Scan for the cell matching the given text and deliver its [x, y] coordinate at center. 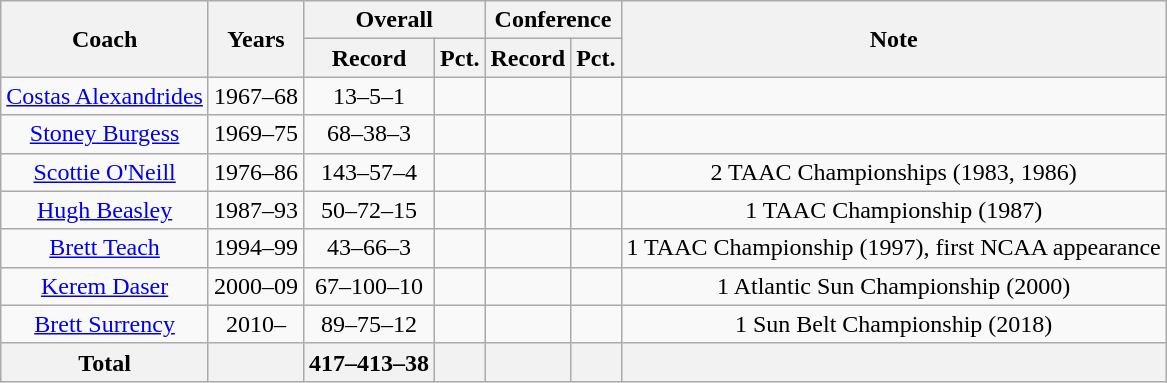
Stoney Burgess [105, 134]
Brett Surrency [105, 324]
Coach [105, 39]
Note [894, 39]
Costas Alexandrides [105, 96]
Kerem Daser [105, 286]
143–57–4 [370, 172]
2000–09 [256, 286]
Brett Teach [105, 248]
417–413–38 [370, 362]
67–100–10 [370, 286]
2 TAAC Championships (1983, 1986) [894, 172]
Total [105, 362]
1969–75 [256, 134]
1967–68 [256, 96]
1 Sun Belt Championship (2018) [894, 324]
43–66–3 [370, 248]
89–75–12 [370, 324]
1 TAAC Championship (1987) [894, 210]
Scottie O'Neill [105, 172]
68–38–3 [370, 134]
1987–93 [256, 210]
1 TAAC Championship (1997), first NCAA appearance [894, 248]
Years [256, 39]
1976–86 [256, 172]
Conference [553, 20]
1994–99 [256, 248]
1 Atlantic Sun Championship (2000) [894, 286]
Hugh Beasley [105, 210]
13–5–1 [370, 96]
50–72–15 [370, 210]
Overall [394, 20]
2010– [256, 324]
